Locate the cell with the specified text and output its (X, Y) center coordinate. 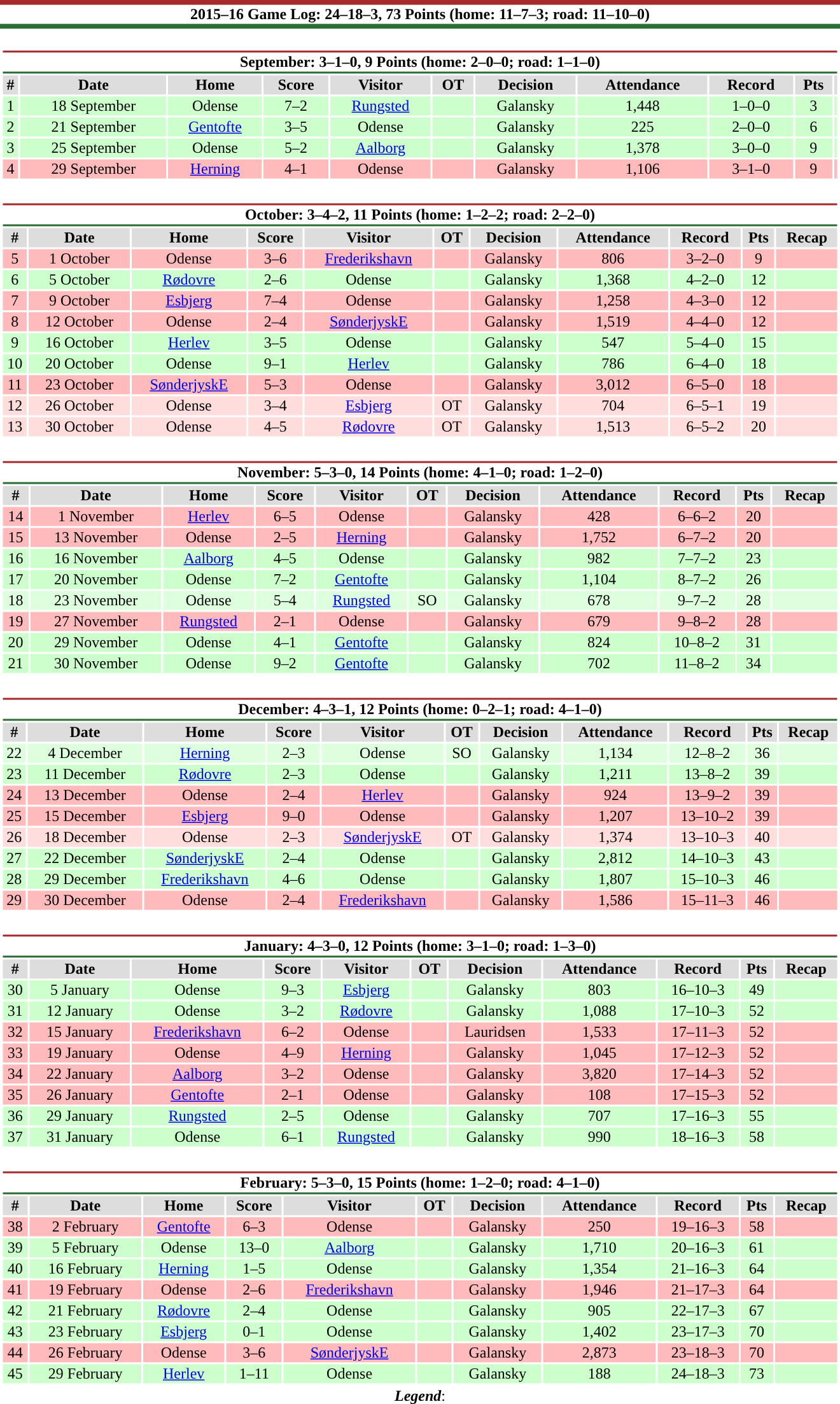
17–12–3 (698, 1053)
6–1 (293, 1137)
21–17–3 (698, 1290)
42 (15, 1310)
1,106 (643, 169)
6–5 (285, 516)
17–14–3 (698, 1074)
9–8–2 (697, 622)
7 (15, 301)
22 December (85, 859)
21 February (85, 1310)
1,211 (615, 775)
32 (15, 1032)
5–2 (297, 148)
1,513 (613, 427)
905 (599, 1310)
4–6 (294, 879)
26 February (85, 1352)
January: 4–3–0, 12 Points (home: 3–1–0; road: 1–3–0) (420, 946)
5 January (80, 990)
428 (599, 516)
45 (15, 1374)
23–17–3 (698, 1332)
September: 3–1–0, 9 Points (home: 2–0–0; road: 1–1–0) (420, 62)
February: 5–3–0, 15 Points (home: 1–2–0; road: 4–1–0) (420, 1183)
21 September (93, 127)
108 (599, 1095)
1,374 (615, 837)
2,873 (599, 1352)
4–3–0 (705, 301)
19 February (85, 1290)
1,402 (599, 1332)
5–4–0 (705, 343)
27 (14, 859)
29 December (85, 879)
9–0 (294, 817)
3–4 (276, 405)
16 February (85, 1268)
6–3 (254, 1226)
29 November (95, 642)
11 December (85, 775)
9–7–2 (697, 600)
33 (15, 1053)
13 (15, 427)
1,586 (615, 901)
November: 5–3–0, 14 Points (home: 4–1–0; road: 1–2–0) (420, 472)
15 January (80, 1032)
1,104 (599, 580)
13–0 (254, 1248)
1 November (95, 516)
1 October (80, 259)
20–16–3 (698, 1248)
4 (10, 169)
73 (756, 1374)
702 (599, 664)
679 (599, 622)
707 (599, 1116)
13–10–2 (708, 817)
4–4–0 (705, 321)
35 (15, 1095)
19–16–3 (698, 1226)
2–0–0 (751, 127)
3–0–0 (751, 148)
9 October (80, 301)
3,820 (599, 1074)
5 (15, 259)
9–1 (276, 363)
1,946 (599, 1290)
61 (756, 1248)
21 (15, 664)
21–16–3 (698, 1268)
15 December (85, 817)
1,258 (613, 301)
18–16–3 (698, 1137)
19 January (80, 1053)
15–10–3 (708, 879)
29 February (85, 1374)
8 (15, 321)
41 (15, 1290)
3–2–0 (705, 259)
17–10–3 (698, 1011)
3–1–0 (751, 169)
29 September (93, 169)
678 (599, 600)
29 (14, 901)
6–5–1 (705, 405)
22 January (80, 1074)
924 (615, 795)
1,710 (599, 1248)
6–2 (293, 1032)
25 September (93, 148)
4–9 (293, 1053)
12 January (80, 1011)
6–5–0 (705, 385)
824 (599, 642)
5–4 (285, 600)
704 (613, 405)
30 December (85, 901)
13–10–3 (708, 837)
1,533 (599, 1032)
22 (14, 753)
25 (14, 817)
1,045 (599, 1053)
10–8–2 (697, 642)
23 October (80, 385)
1,134 (615, 753)
13–9–2 (708, 795)
6–4–0 (705, 363)
Lauridsen (495, 1032)
16 October (80, 343)
24 (14, 795)
1,448 (643, 106)
786 (613, 363)
22–17–3 (698, 1310)
15–11–3 (708, 901)
0–1 (254, 1332)
67 (756, 1310)
3,012 (613, 385)
6–6–2 (697, 516)
4–2–0 (705, 279)
17–11–3 (698, 1032)
October: 3–4–2, 11 Points (home: 1–2–2; road: 2–2–0) (420, 215)
20 November (95, 580)
1,807 (615, 879)
803 (599, 990)
18 December (85, 837)
9–2 (285, 664)
26 October (80, 405)
8–7–2 (697, 580)
20 October (80, 363)
7–7–2 (697, 558)
7–4 (276, 301)
10 (15, 363)
188 (599, 1374)
13–8–2 (708, 775)
1–5 (254, 1268)
12 October (80, 321)
250 (599, 1226)
1,354 (599, 1268)
29 January (80, 1116)
6–5–2 (705, 427)
9–3 (293, 990)
5 February (85, 1248)
18 September (93, 106)
13 December (85, 795)
5–3 (276, 385)
1,088 (599, 1011)
1,752 (599, 538)
30 October (80, 427)
27 November (95, 622)
31 January (80, 1137)
1,378 (643, 148)
23 November (95, 600)
13 November (95, 538)
11–8–2 (697, 664)
38 (15, 1226)
2,812 (615, 859)
1,368 (613, 279)
17–16–3 (698, 1116)
5 October (80, 279)
6–7–2 (697, 538)
30 (15, 990)
1,207 (615, 817)
982 (599, 558)
23 February (85, 1332)
44 (15, 1352)
49 (756, 990)
16–10–3 (698, 990)
1–0–0 (751, 106)
23–18–3 (698, 1352)
16 November (95, 558)
24–18–3 (698, 1374)
30 November (95, 664)
55 (756, 1116)
2 February (85, 1226)
December: 4–3–1, 12 Points (home: 0–2–1; road: 4–1–0) (420, 709)
1–11 (254, 1374)
14 (15, 516)
17–15–3 (698, 1095)
17 (15, 580)
4 December (85, 753)
2 (10, 127)
1 (10, 106)
990 (599, 1137)
16 (15, 558)
11 (15, 385)
1,519 (613, 321)
37 (15, 1137)
12–8–2 (708, 753)
225 (643, 127)
547 (613, 343)
14–10–3 (708, 859)
26 January (80, 1095)
806 (613, 259)
